Return the (x, y) coordinate for the center point of the cell that contains the specified text.  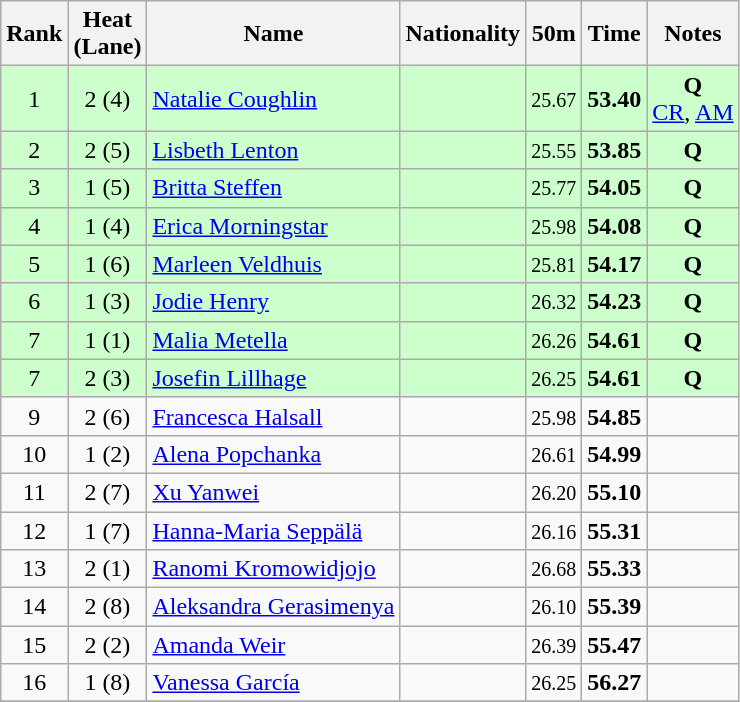
26.32 (554, 302)
Ranomi Kromowidjojo (274, 569)
53.40 (614, 98)
Marleen Veldhuis (274, 264)
55.33 (614, 569)
26.61 (554, 454)
1 (1) (108, 340)
15 (34, 645)
4 (34, 226)
25.77 (554, 188)
Name (274, 34)
26.26 (554, 340)
2 (8) (108, 607)
55.10 (614, 492)
1 (34, 98)
1 (7) (108, 531)
54.05 (614, 188)
54.85 (614, 416)
Francesca Halsall (274, 416)
54.23 (614, 302)
2 (3) (108, 378)
1 (6) (108, 264)
55.31 (614, 531)
54.99 (614, 454)
25.67 (554, 98)
Rank (34, 34)
Jodie Henry (274, 302)
50m (554, 34)
Notes (693, 34)
Q CR, AM (693, 98)
2 (1) (108, 569)
1 (8) (108, 683)
Josefin Lillhage (274, 378)
25.55 (554, 150)
26.16 (554, 531)
2 (4) (108, 98)
Alena Popchanka (274, 454)
Nationality (463, 34)
55.39 (614, 607)
55.47 (614, 645)
56.27 (614, 683)
3 (34, 188)
Aleksandra Gerasimenya (274, 607)
Vanessa García (274, 683)
1 (2) (108, 454)
54.17 (614, 264)
Lisbeth Lenton (274, 150)
5 (34, 264)
Hanna-Maria Seppälä (274, 531)
Malia Metella (274, 340)
26.10 (554, 607)
2 (2) (108, 645)
Amanda Weir (274, 645)
2 (34, 150)
14 (34, 607)
26.39 (554, 645)
1 (3) (108, 302)
2 (6) (108, 416)
25.81 (554, 264)
Erica Morningstar (274, 226)
Xu Yanwei (274, 492)
9 (34, 416)
53.85 (614, 150)
Time (614, 34)
16 (34, 683)
11 (34, 492)
12 (34, 531)
6 (34, 302)
2 (7) (108, 492)
2 (5) (108, 150)
Britta Steffen (274, 188)
1 (5) (108, 188)
10 (34, 454)
Heat (Lane) (108, 34)
13 (34, 569)
26.68 (554, 569)
54.08 (614, 226)
Natalie Coughlin (274, 98)
1 (4) (108, 226)
26.20 (554, 492)
